Output the [x, y] coordinate of the center of the cell containing the given text.  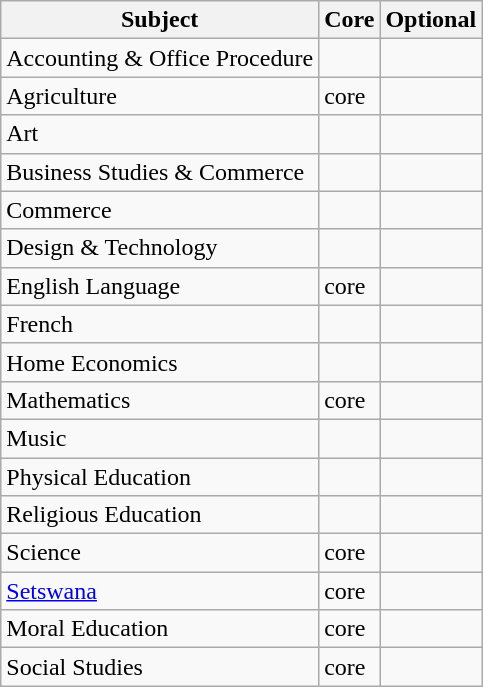
Commerce [160, 210]
Physical Education [160, 477]
Core [350, 20]
Moral Education [160, 629]
Art [160, 134]
Agriculture [160, 96]
Design & Technology [160, 248]
Subject [160, 20]
Mathematics [160, 400]
Religious Education [160, 515]
Social Studies [160, 667]
Business Studies & Commerce [160, 172]
Optional [431, 20]
English Language [160, 286]
Science [160, 553]
Accounting & Office Procedure [160, 58]
Setswana [160, 591]
French [160, 324]
Music [160, 438]
Home Economics [160, 362]
